Return the [x, y] coordinate for the center point of the cell that contains the specified text.  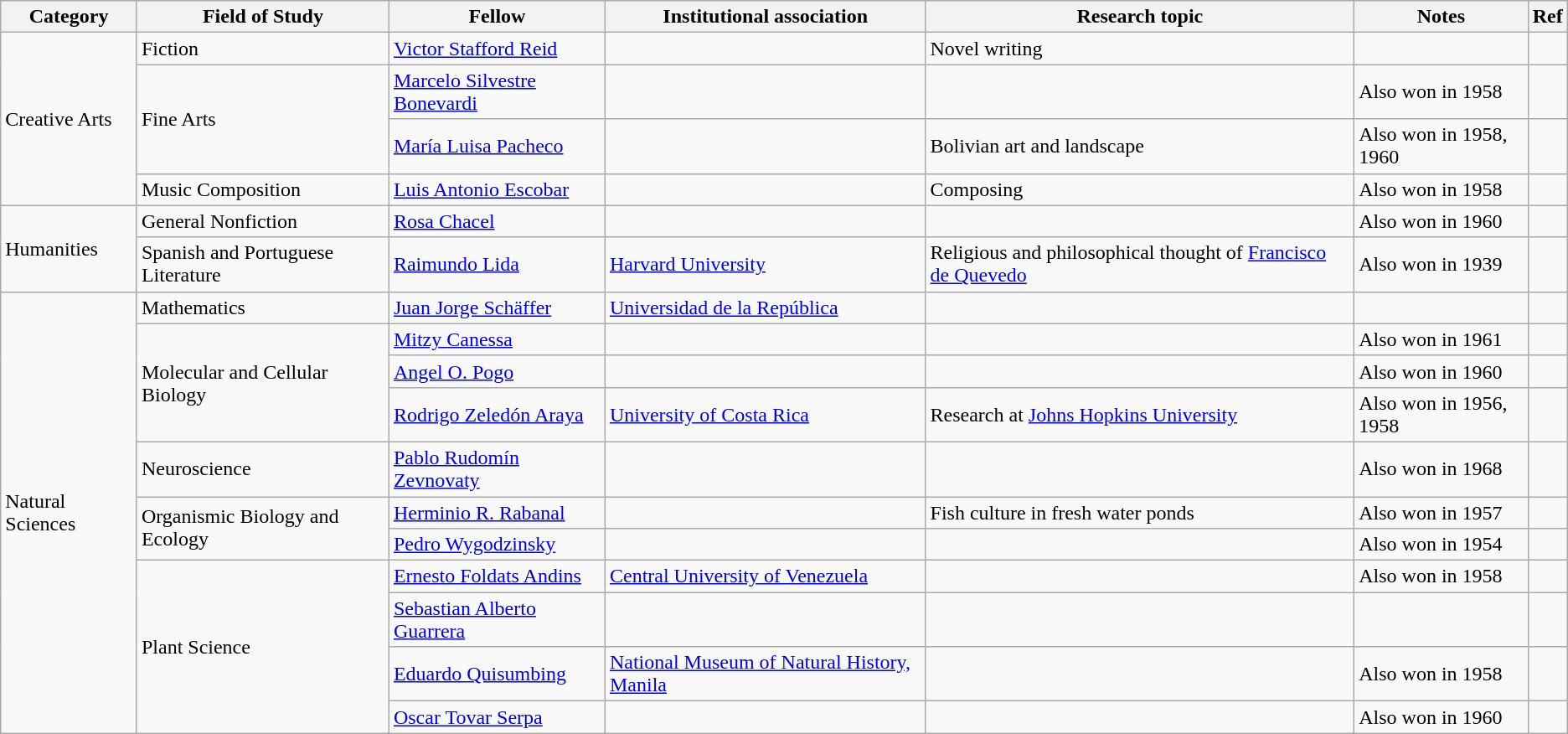
Sebastian Alberto Guarrera [497, 620]
Also won in 1939 [1441, 265]
Research at Johns Hopkins University [1140, 414]
Music Composition [263, 189]
Creative Arts [69, 119]
Raimundo Lida [497, 265]
Fish culture in fresh water ponds [1140, 512]
Humanities [69, 248]
Harvard University [766, 265]
Oscar Tovar Serpa [497, 717]
Pedro Wygodzinsky [497, 545]
Also won in 1956, 1958 [1441, 414]
Victor Stafford Reid [497, 49]
Fellow [497, 17]
Spanish and Portuguese Literature [263, 265]
Organismic Biology and Ecology [263, 528]
Also won in 1954 [1441, 545]
Mathematics [263, 308]
Also won in 1968 [1441, 469]
Central University of Venezuela [766, 576]
Juan Jorge Schäffer [497, 308]
Fine Arts [263, 119]
Novel writing [1140, 49]
Composing [1140, 189]
Ref [1548, 17]
National Museum of Natural History, Manila [766, 674]
General Nonfiction [263, 221]
Notes [1441, 17]
Rodrigo Zeledón Araya [497, 414]
Pablo Rudomín Zevnovaty [497, 469]
María Luisa Pacheco [497, 146]
Also won in 1961 [1441, 339]
Institutional association [766, 17]
Neuroscience [263, 469]
Plant Science [263, 647]
Natural Sciences [69, 513]
Bolivian art and landscape [1140, 146]
Also won in 1957 [1441, 512]
Angel O. Pogo [497, 371]
Herminio R. Rabanal [497, 512]
Ernesto Foldats Andins [497, 576]
Eduardo Quisumbing [497, 674]
University of Costa Rica [766, 414]
Religious and philosophical thought of Francisco de Quevedo [1140, 265]
Rosa Chacel [497, 221]
Field of Study [263, 17]
Universidad de la República [766, 308]
Research topic [1140, 17]
Marcelo Silvestre Bonevardi [497, 92]
Fiction [263, 49]
Molecular and Cellular Biology [263, 382]
Mitzy Canessa [497, 339]
Luis Antonio Escobar [497, 189]
Also won in 1958, 1960 [1441, 146]
Category [69, 17]
